Determine the [x, y] coordinate at the center of the cell enclosing the given text.  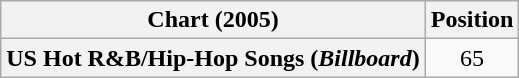
US Hot R&B/Hip-Hop Songs (Billboard) [213, 58]
Chart (2005) [213, 20]
65 [472, 58]
Position [472, 20]
